Scan for the cell matching the given text and deliver its (x, y) coordinate at center. 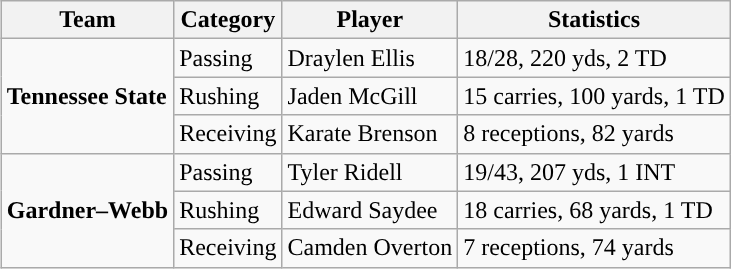
Tyler Ridell (370, 172)
Team (87, 20)
Karate Brenson (370, 134)
Statistics (594, 20)
Jaden McGill (370, 96)
Category (228, 20)
18/28, 220 yds, 2 TD (594, 58)
7 receptions, 74 yards (594, 248)
8 receptions, 82 yards (594, 134)
Edward Saydee (370, 210)
18 carries, 68 yards, 1 TD (594, 210)
Draylen Ellis (370, 58)
Player (370, 20)
15 carries, 100 yards, 1 TD (594, 96)
Gardner–Webb (87, 210)
19/43, 207 yds, 1 INT (594, 172)
Camden Overton (370, 248)
Tennessee State (87, 96)
